Extract the [X, Y] coordinate from the center of the cell holding the provided text.  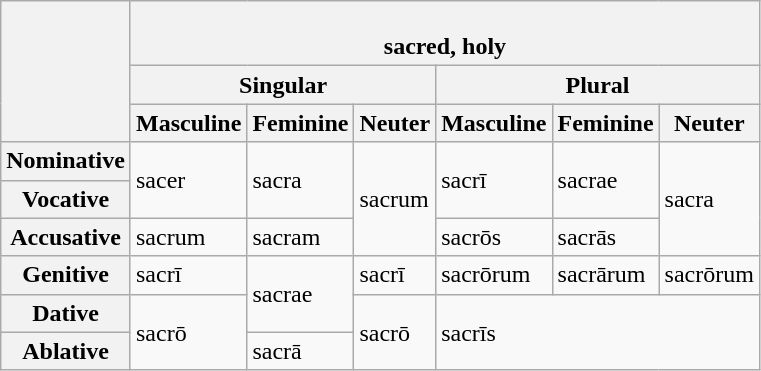
Nominative [66, 161]
Dative [66, 313]
Vocative [66, 199]
Genitive [66, 275]
sacred, holy [444, 34]
sacrās [606, 237]
Plural [598, 85]
sacrā [300, 351]
Singular [282, 85]
sacrīs [598, 332]
Ablative [66, 351]
sacram [300, 237]
sacer [188, 180]
sacrārum [606, 275]
Accusative [66, 237]
sacrōs [494, 237]
